Return the [X, Y] coordinate for the center point of the cell that contains the specified text.  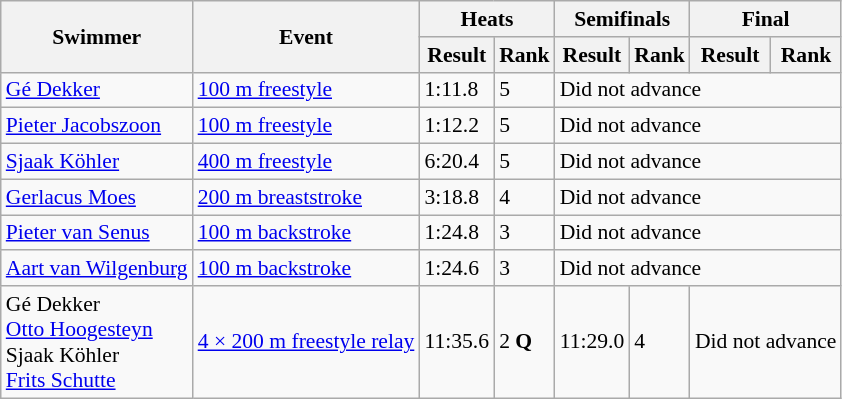
1:24.8 [456, 233]
Gé Dekker Otto Hoogesteyn Sjaak Köhler Frits Schutte [97, 342]
Gé Dekker [97, 90]
Gerlacus Moes [97, 197]
Final [766, 19]
11:29.0 [592, 342]
1:12.2 [456, 126]
6:20.4 [456, 162]
2 Q [524, 342]
1:24.6 [456, 269]
Pieter Jacobszoon [97, 126]
Semifinals [622, 19]
1:11.8 [456, 90]
200 m breaststroke [306, 197]
Sjaak Köhler [97, 162]
Heats [486, 19]
Aart van Wilgenburg [97, 269]
3:18.8 [456, 197]
400 m freestyle [306, 162]
Swimmer [97, 36]
11:35.6 [456, 342]
4 × 200 m freestyle relay [306, 342]
Pieter van Senus [97, 233]
Event [306, 36]
